From the cell containing the given text, extract its center point as (x, y) coordinate. 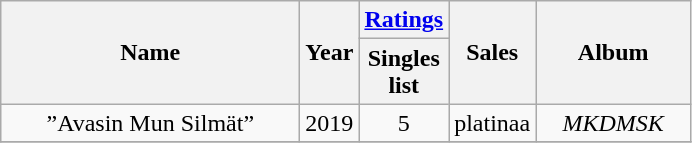
MKDMSK (614, 123)
2019 (330, 123)
platinaa (492, 123)
”Avasin Mun Silmät” (150, 123)
Sales (492, 52)
Name (150, 52)
5 (404, 123)
Singles list (404, 72)
Ratings (404, 20)
Year (330, 52)
Album (614, 52)
